Detect which cell encompasses the target text, then output its [X, Y] center coordinate. 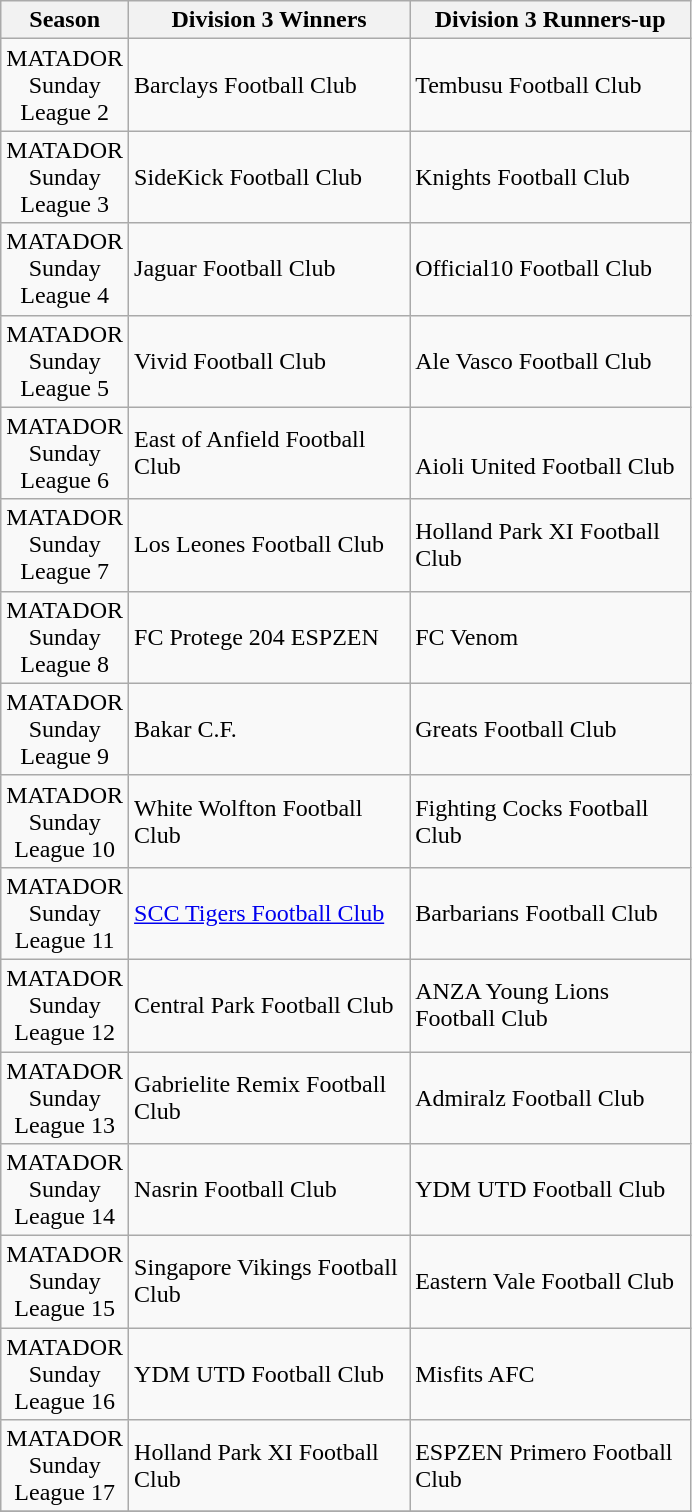
MATADOR Sunday League 15 [65, 1282]
FC Protege 204 ESPZEN [270, 637]
Admiralz Football Club [550, 1098]
Los Leones Football Club [270, 545]
Ale Vasco Football Club [550, 361]
ANZA Young Lions Football Club [550, 1005]
FC Venom [550, 637]
Central Park Football Club [270, 1005]
Jaguar Football Club [270, 269]
MATADOR Sunday League 8 [65, 637]
Fighting Cocks Football Club [550, 821]
Official10 Football Club [550, 269]
MATADOR Sunday League 4 [65, 269]
MATADOR Sunday League 10 [65, 821]
SCC Tigers Football Club [270, 913]
Tembusu Football Club [550, 85]
MATADOR Sunday League 5 [65, 361]
MATADOR Sunday League 17 [65, 1466]
MATADOR Sunday League 7 [65, 545]
White Wolfton Football Club [270, 821]
MATADOR Sunday League 13 [65, 1098]
Misfits AFC [550, 1374]
SideKick Football Club [270, 177]
MATADOR Sunday League 3 [65, 177]
MATADOR Sunday League 14 [65, 1190]
Aioli United Football Club [550, 453]
Barclays Football Club [270, 85]
MATADOR Sunday League 2 [65, 85]
Knights Football Club [550, 177]
ESPZEN Primero Football Club [550, 1466]
Greats Football Club [550, 729]
Season [65, 20]
Bakar C.F. [270, 729]
MATADOR Sunday League 9 [65, 729]
MATADOR Sunday League 12 [65, 1005]
MATADOR Sunday League 6 [65, 453]
MATADOR Sunday League 11 [65, 913]
Eastern Vale Football Club [550, 1282]
East of Anfield Football Club [270, 453]
MATADOR Sunday League 16 [65, 1374]
Singapore Vikings Football Club [270, 1282]
Barbarians Football Club [550, 913]
Nasrin Football Club [270, 1190]
Vivid Football Club [270, 361]
Division 3 Winners [270, 20]
Division 3 Runners-up [550, 20]
Gabrielite Remix Football Club [270, 1098]
